Output the [x, y] coordinate of the center of the cell containing the given text.  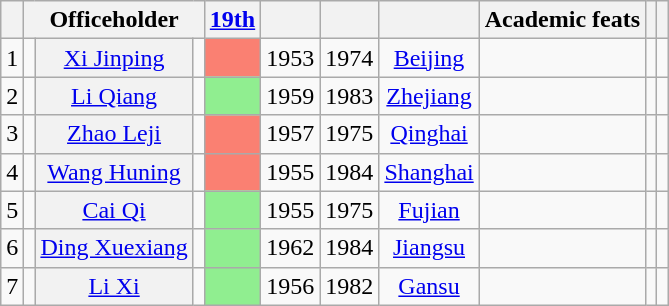
2 [12, 96]
1957 [290, 134]
Ding Xuexiang [114, 248]
1982 [350, 286]
Li Xi [114, 286]
1956 [290, 286]
Qinghai [429, 134]
Wang Huning [114, 172]
19th [232, 20]
Shanghai [429, 172]
Beijing [429, 58]
1953 [290, 58]
5 [12, 210]
4 [12, 172]
Xi Jinping [114, 58]
1 [12, 58]
1974 [350, 58]
Li Qiang [114, 96]
7 [12, 286]
Zhao Leji [114, 134]
Gansu [429, 286]
Zhejiang [429, 96]
Academic feats [562, 20]
Fujian [429, 210]
3 [12, 134]
6 [12, 248]
Cai Qi [114, 210]
Jiangsu [429, 248]
1962 [290, 248]
1983 [350, 96]
Officeholder [114, 20]
1959 [290, 96]
